Pinpoint the cell where the given text exists, returning its [x, y] midpoint coordinate. 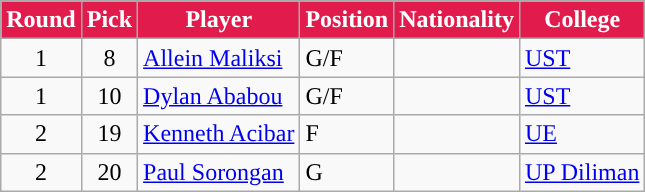
10 [109, 96]
College [582, 20]
Nationality [457, 20]
Position [347, 20]
F [347, 134]
UP Diliman [582, 172]
Paul Sorongan [219, 172]
Pick [109, 20]
G [347, 172]
Kenneth Acibar [219, 134]
Dylan Ababou [219, 96]
8 [109, 58]
20 [109, 172]
Player [219, 20]
Round [41, 20]
UE [582, 134]
Allein Maliksi [219, 58]
19 [109, 134]
